Provide the [X, Y] coordinate of the cell's center where the given text is located.  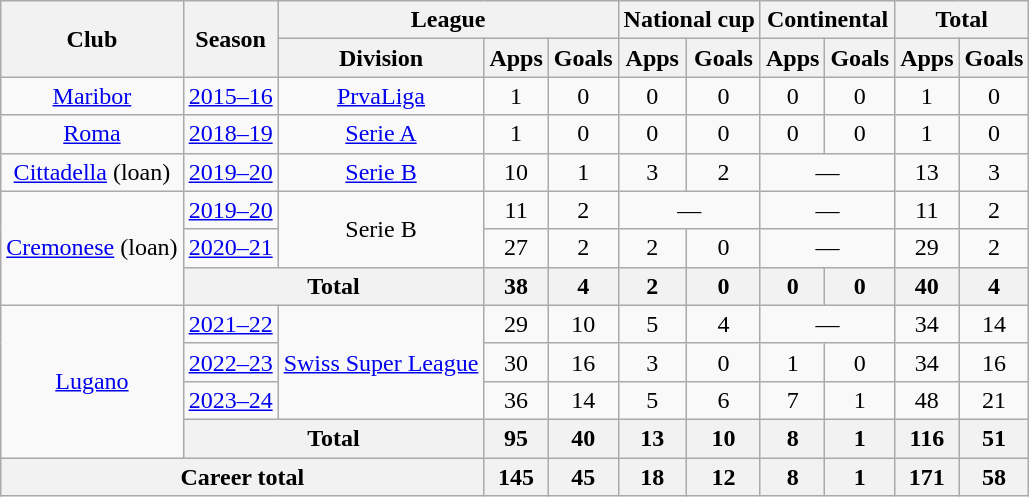
Season [230, 39]
2022–23 [230, 362]
21 [994, 400]
2021–22 [230, 324]
145 [516, 477]
National cup [689, 20]
Cremonese (loan) [92, 248]
Career total [242, 477]
League [448, 20]
30 [516, 362]
18 [652, 477]
2018–19 [230, 134]
27 [516, 248]
Swiss Super League [381, 362]
45 [583, 477]
Division [381, 58]
51 [994, 438]
38 [516, 286]
48 [927, 400]
58 [994, 477]
36 [516, 400]
7 [792, 400]
Cittadella (loan) [92, 172]
6 [723, 400]
116 [927, 438]
12 [723, 477]
Serie A [381, 134]
Lugano [92, 381]
Maribor [92, 96]
Continental [827, 20]
2023–24 [230, 400]
2015–16 [230, 96]
PrvaLiga [381, 96]
95 [516, 438]
Club [92, 39]
Roma [92, 134]
2020–21 [230, 248]
171 [927, 477]
